Locate the cell with the specified text and output its [X, Y] center coordinate. 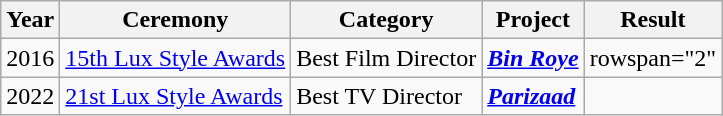
Ceremony [176, 20]
Category [386, 20]
Year [30, 20]
15th Lux Style Awards [176, 58]
21st Lux Style Awards [176, 96]
rowspan="2" [653, 58]
Best TV Director [386, 96]
Bin Roye [533, 58]
Best Film Director [386, 58]
Project [533, 20]
2016 [30, 58]
2022 [30, 96]
Result [653, 20]
Parizaad [533, 96]
